For the text-containing cell, return its midpoint in [x, y] coordinate format. 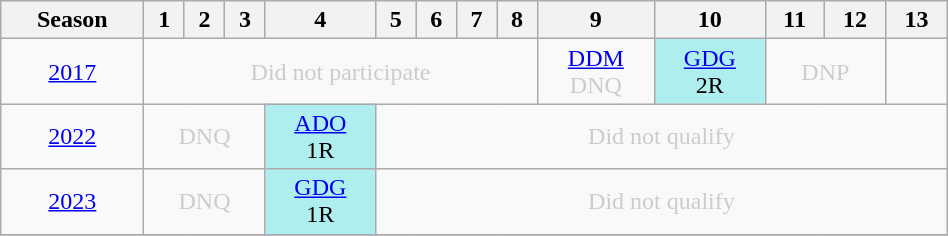
12 [854, 20]
7 [476, 20]
DNP [826, 72]
ADO1R [320, 136]
11 [794, 20]
2017 [72, 72]
1 [164, 20]
5 [396, 20]
13 [917, 20]
9 [596, 20]
6 [436, 20]
4 [320, 20]
Did not participate [340, 72]
DDMDNQ [596, 72]
2023 [72, 202]
GDG2R [710, 72]
3 [245, 20]
8 [517, 20]
2 [204, 20]
2022 [72, 136]
Season [72, 20]
GDG1R [320, 202]
10 [710, 20]
